Output the (X, Y) coordinate of the center of the cell containing the given text.  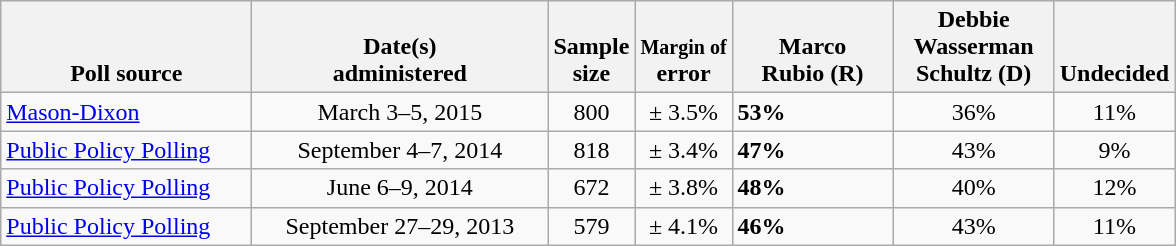
± 3.4% (684, 150)
46% (812, 226)
818 (592, 150)
800 (592, 112)
DebbieWasserman Schultz (D) (974, 47)
Samplesize (592, 47)
36% (974, 112)
579 (592, 226)
40% (974, 188)
Undecided (1114, 47)
September 4–7, 2014 (400, 150)
Mason-Dixon (126, 112)
Date(s)administered (400, 47)
± 3.5% (684, 112)
9% (1114, 150)
March 3–5, 2015 (400, 112)
672 (592, 188)
± 4.1% (684, 226)
47% (812, 150)
48% (812, 188)
12% (1114, 188)
June 6–9, 2014 (400, 188)
53% (812, 112)
September 27–29, 2013 (400, 226)
± 3.8% (684, 188)
Poll source (126, 47)
Margin oferror (684, 47)
MarcoRubio (R) (812, 47)
